Determine the (X, Y) coordinate at the center of the cell enclosing the given text.  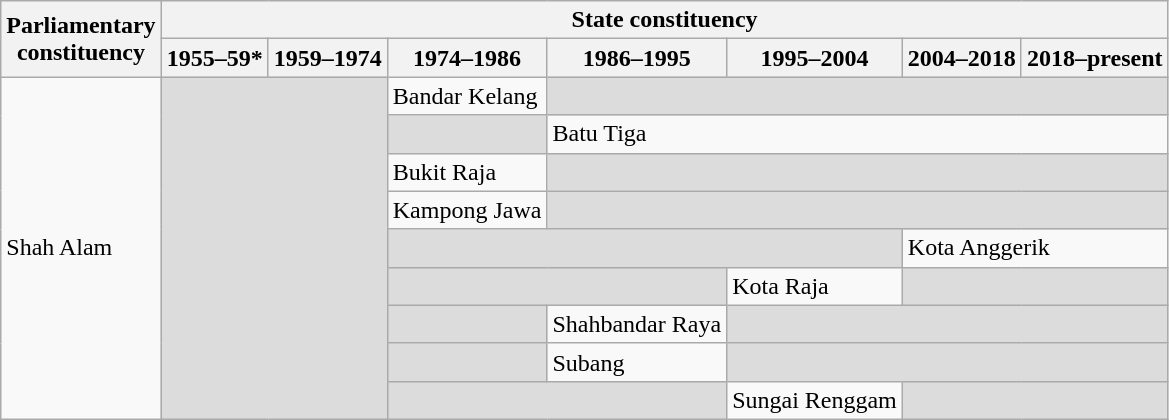
Shahbandar Raya (637, 324)
2018–present (1094, 58)
1974–1986 (467, 58)
2004–2018 (962, 58)
Sungai Renggam (815, 400)
1995–2004 (815, 58)
Shah Alam (81, 248)
Parliamentaryconstituency (81, 39)
Bandar Kelang (467, 96)
Kota Raja (815, 286)
Subang (637, 362)
State constituency (664, 20)
1986–1995 (637, 58)
Kota Anggerik (1035, 248)
Batu Tiga (858, 134)
Kampong Jawa (467, 210)
1959–1974 (328, 58)
Bukit Raja (467, 172)
1955–59* (214, 58)
